Output the (x, y) coordinate of the center of the cell containing the given text.  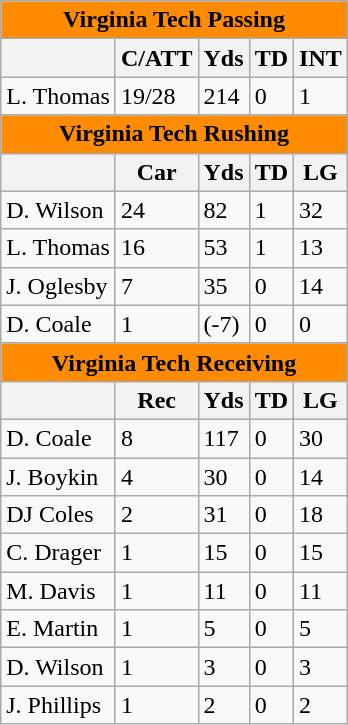
(-7) (224, 324)
18 (321, 515)
19/28 (156, 96)
DJ Coles (58, 515)
Rec (156, 400)
Virginia Tech Rushing (174, 134)
13 (321, 248)
4 (156, 477)
Car (156, 172)
C. Drager (58, 553)
16 (156, 248)
31 (224, 515)
35 (224, 286)
C/ATT (156, 58)
E. Martin (58, 629)
Virginia Tech Passing (174, 20)
Virginia Tech Receiving (174, 362)
J. Boykin (58, 477)
214 (224, 96)
53 (224, 248)
32 (321, 210)
J. Phillips (58, 705)
M. Davis (58, 591)
24 (156, 210)
INT (321, 58)
117 (224, 438)
J. Oglesby (58, 286)
7 (156, 286)
8 (156, 438)
82 (224, 210)
